Determine the (x, y) coordinate at the center of the cell enclosing the given text.  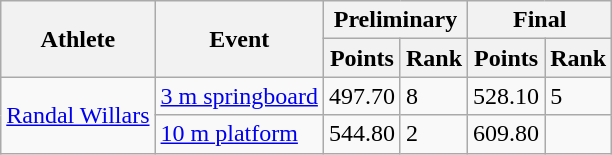
3 m springboard (239, 96)
497.70 (362, 96)
Randal Willars (78, 115)
5 (578, 96)
609.80 (506, 134)
Final (540, 20)
10 m platform (239, 134)
544.80 (362, 134)
2 (434, 134)
Event (239, 39)
Preliminary (395, 20)
8 (434, 96)
Athlete (78, 39)
528.10 (506, 96)
